Identify which cell holds the provided text, then report its [X, Y] central coordinate. 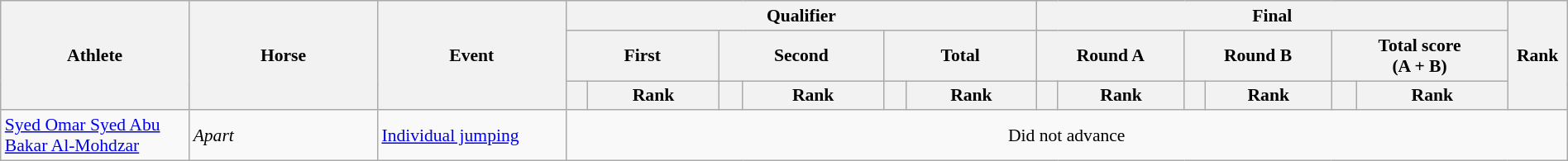
Final [1272, 16]
Second [801, 56]
Total [961, 56]
Round B [1258, 56]
Did not advance [1067, 135]
Individual jumping [471, 135]
First [642, 56]
Round A [1111, 56]
Apart [284, 135]
Horse [284, 55]
Qualifier [801, 16]
Event [471, 55]
Athlete [95, 55]
Syed Omar Syed Abu Bakar Al-Mohdzar [95, 135]
Total score(A + B) [1419, 56]
